Scan for the cell matching the given text and deliver its (x, y) coordinate at center. 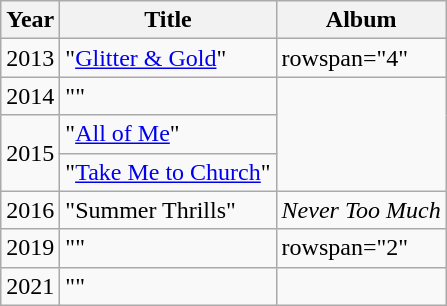
Year (30, 20)
2014 (30, 96)
Album (361, 20)
rowspan="2" (361, 248)
2021 (30, 286)
2013 (30, 58)
Never Too Much (361, 210)
Title (168, 20)
"Take Me to Church" (168, 172)
2016 (30, 210)
2019 (30, 248)
"All of Me" (168, 134)
2015 (30, 153)
"Glitter & Gold" (168, 58)
"Summer Thrills" (168, 210)
rowspan="4" (361, 58)
